From the cell containing the given text, extract its center point as [X, Y] coordinate. 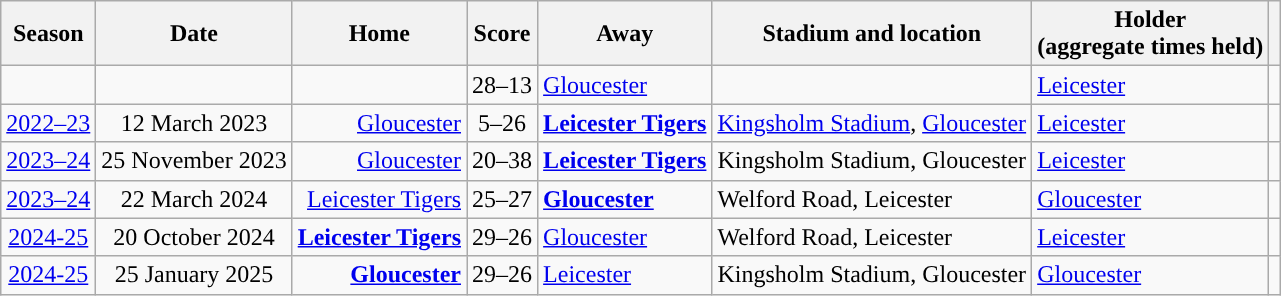
12 March 2023 [194, 123]
28–13 [502, 85]
5–26 [502, 123]
25 January 2025 [194, 275]
22 March 2024 [194, 199]
Away [625, 34]
2022–23 [48, 123]
Stadium and location [872, 34]
25 November 2023 [194, 161]
Season [48, 34]
Date [194, 34]
25–27 [502, 199]
20–38 [502, 161]
Home [379, 34]
Holder(aggregate times held) [1150, 34]
Score [502, 34]
20 October 2024 [194, 237]
